Detect which cell encompasses the target text, then output its [X, Y] center coordinate. 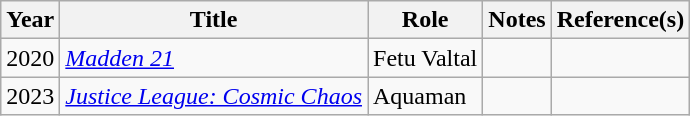
Justice League: Cosmic Chaos [214, 96]
2023 [30, 96]
Year [30, 20]
Notes [517, 20]
2020 [30, 58]
Aquaman [426, 96]
Title [214, 20]
Fetu Valtal [426, 58]
Role [426, 20]
Reference(s) [620, 20]
Madden 21 [214, 58]
